Output the (x, y) coordinate of the center of the cell containing the given text.  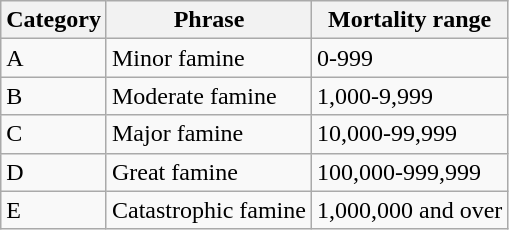
Category (54, 20)
Great famine (208, 172)
D (54, 172)
1,000-9,999 (409, 96)
Mortality range (409, 20)
Catastrophic famine (208, 210)
C (54, 134)
1,000,000 and over (409, 210)
0-999 (409, 58)
Phrase (208, 20)
10,000-99,999 (409, 134)
B (54, 96)
Moderate famine (208, 96)
100,000-999,999 (409, 172)
Major famine (208, 134)
E (54, 210)
Minor famine (208, 58)
A (54, 58)
